Locate the cell with the specified text and output its [X, Y] center coordinate. 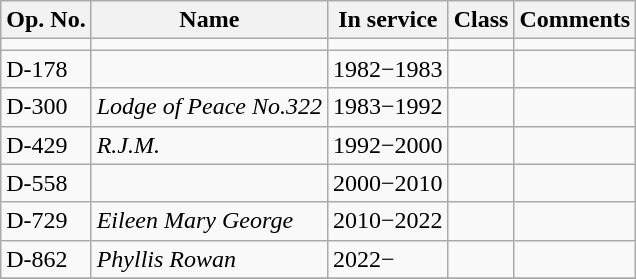
D-178 [46, 69]
Name [209, 20]
Class [481, 20]
2000−2010 [388, 183]
D-729 [46, 221]
2010−2022 [388, 221]
D-300 [46, 107]
D-429 [46, 145]
1983−1992 [388, 107]
2022− [388, 259]
D-558 [46, 183]
1992−2000 [388, 145]
Eileen Mary George [209, 221]
1982−1983 [388, 69]
Op. No. [46, 20]
Comments [575, 20]
Lodge of Peace No.322 [209, 107]
Phyllis Rowan [209, 259]
D-862 [46, 259]
In service [388, 20]
R.J.M. [209, 145]
